For the text-containing cell, return its midpoint in [X, Y] coordinate format. 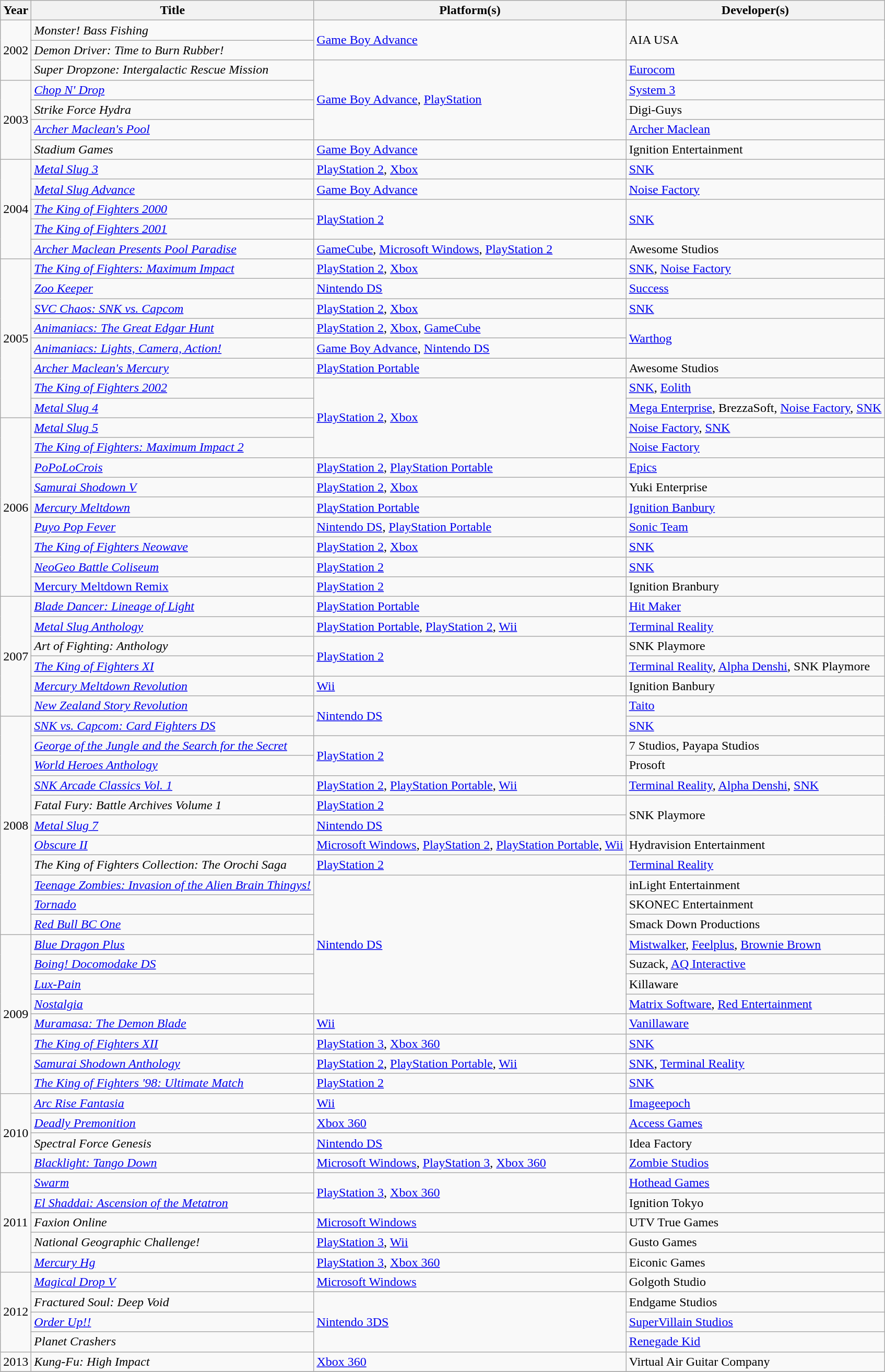
SNK, Terminal Reality [755, 1063]
Suzack, AQ Interactive [755, 964]
2002 [16, 50]
inLight Entertainment [755, 885]
Endgame Studios [755, 1302]
Spectral Force Genesis [172, 1143]
2004 [16, 209]
2013 [16, 1362]
SVC Chaos: SNK vs. Capcom [172, 309]
Ignition Branbury [755, 587]
Red Bull BC One [172, 925]
Success [755, 289]
Teenage Zombies: Invasion of the Alien Brain Thingys! [172, 885]
Game Boy Advance, PlayStation [470, 100]
PlayStation 3, Wii [470, 1243]
Nintendo DS, PlayStation Portable [470, 527]
Metal Slug 3 [172, 169]
Deadly Premonition [172, 1123]
Ignition Entertainment [755, 149]
The King of Fighters: Maximum Impact 2 [172, 447]
Mercury Hg [172, 1262]
Fractured Soul: Deep Void [172, 1302]
Arc Rise Fantasia [172, 1103]
Order Up!! [172, 1322]
PlayStation 2, Xbox, GameCube [470, 328]
2008 [16, 825]
Blue Dragon Plus [172, 944]
Zombie Studios [755, 1163]
Taito [755, 706]
Planet Crashers [172, 1342]
2005 [16, 338]
Archer Maclean [755, 129]
The King of Fighters '98: Ultimate Match [172, 1083]
SNK vs. Capcom: Card Fighters DS [172, 726]
Animaniacs: Lights, Camera, Action! [172, 348]
The King of Fighters 2002 [172, 388]
2003 [16, 120]
Samurai Shodown V [172, 487]
Eurocom [755, 70]
Monster! Bass Fishing [172, 30]
Zoo Keeper [172, 289]
Mercury Meltdown Remix [172, 587]
7 Studios, Payapa Studios [755, 746]
Strike Force Hydra [172, 110]
Microsoft Windows, PlayStation 2, PlayStation Portable, Wii [470, 845]
Eiconic Games [755, 1262]
Terminal Reality, Alpha Denshi, SNK [755, 785]
Art of Fighting: Anthology [172, 646]
AIA USA [755, 40]
Matrix Software, Red Entertainment [755, 1004]
2011 [16, 1222]
System 3 [755, 90]
Boing! Docomodake DS [172, 964]
PlayStation 2, PlayStation Portable [470, 467]
Archer Maclean's Mercury [172, 368]
UTV True Games [755, 1223]
SuperVillain Studios [755, 1322]
Metal Slug Advance [172, 189]
PoPoLoCrois [172, 467]
The King of Fighters: Maximum Impact [172, 269]
Archer Maclean Presents Pool Paradise [172, 249]
Platform(s) [470, 10]
Nintendo 3DS [470, 1322]
Chop N' Drop [172, 90]
Lux-Pain [172, 984]
Noise Factory, SNK [755, 428]
Yuki Enterprise [755, 487]
Kung-Fu: High Impact [172, 1362]
Terminal Reality, Alpha Denshi, SNK Playmore [755, 666]
Mercury Meltdown Revolution [172, 686]
George of the Jungle and the Search for the Secret [172, 746]
Animaniacs: The Great Edgar Hunt [172, 328]
The King of Fighters Collection: The Orochi Saga [172, 865]
Metal Slug 5 [172, 428]
SNK, Eolith [755, 388]
The King of Fighters 2000 [172, 209]
Nostalgia [172, 1004]
Killaware [755, 984]
New Zealand Story Revolution [172, 706]
Metal Slug 4 [172, 408]
Sonic Team [755, 527]
Imageepoch [755, 1103]
Gusto Games [755, 1243]
2007 [16, 656]
Year [16, 10]
Mega Enterprise, BrezzaSoft, Noise Factory, SNK [755, 408]
Game Boy Advance, Nintendo DS [470, 348]
Virtual Air Guitar Company [755, 1362]
Puyo Pop Fever [172, 527]
Metal Slug Anthology [172, 626]
Warthog [755, 338]
Hothead Games [755, 1182]
Super Dropzone: Intergalactic Rescue Mission [172, 70]
NeoGeo Battle Coliseum [172, 566]
Stadium Games [172, 149]
2010 [16, 1133]
World Heroes Anthology [172, 765]
Ignition Tokyo [755, 1202]
Developer(s) [755, 10]
Epics [755, 467]
SKONEC Entertainment [755, 905]
Fatal Fury: Battle Archives Volume 1 [172, 805]
The King of Fighters 2001 [172, 229]
Idea Factory [755, 1143]
Muramasa: The Demon Blade [172, 1024]
Hydravision Entertainment [755, 845]
Mistwalker, Feelplus, Brownie Brown [755, 944]
Metal Slug 7 [172, 825]
Smack Down Productions [755, 925]
Mercury Meltdown [172, 507]
Blade Dancer: Lineage of Light [172, 607]
Digi-Guys [755, 110]
Magical Drop V [172, 1282]
GameCube, Microsoft Windows, PlayStation 2 [470, 249]
PlayStation Portable, PlayStation 2, Wii [470, 626]
The King of Fighters XI [172, 666]
The King of Fighters XII [172, 1044]
Obscure II [172, 845]
2012 [16, 1312]
Samurai Shodown Anthology [172, 1063]
Demon Driver: Time to Burn Rubber! [172, 50]
Renegade Kid [755, 1342]
Faxion Online [172, 1223]
Prosoft [755, 765]
SNK, Noise Factory [755, 269]
Vanillaware [755, 1024]
El Shaddai: Ascension of the Metatron [172, 1202]
Title [172, 10]
Blacklight: Tango Down [172, 1163]
Tornado [172, 905]
Microsoft Windows, PlayStation 3, Xbox 360 [470, 1163]
2009 [16, 1014]
Hit Maker [755, 607]
Access Games [755, 1123]
Swarm [172, 1182]
2006 [16, 507]
Archer Maclean's Pool [172, 129]
SNK Arcade Classics Vol. 1 [172, 785]
National Geographic Challenge! [172, 1243]
The King of Fighters Neowave [172, 547]
Golgoth Studio [755, 1282]
